From the cell containing the given text, extract its center point as [x, y] coordinate. 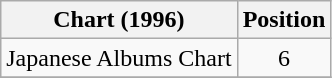
Chart (1996) [119, 20]
6 [284, 58]
Japanese Albums Chart [119, 58]
Position [284, 20]
